Pinpoint the cell where the given text exists, returning its [x, y] midpoint coordinate. 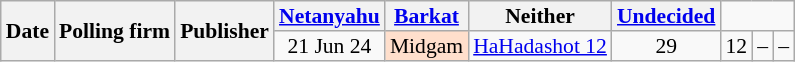
12 [736, 46]
Undecided [666, 16]
29 [666, 46]
Barkat [426, 16]
Neither [540, 16]
Polling firm [114, 30]
Date [28, 30]
21 Jun 24 [330, 46]
Publisher [224, 30]
Midgam [426, 46]
HaHadashot 12 [540, 46]
Netanyahu [330, 16]
